Identify which cell holds the provided text, then report its (X, Y) central coordinate. 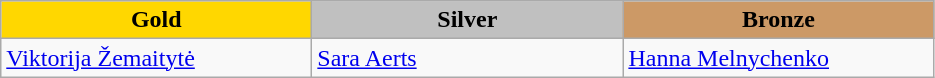
Silver (468, 20)
Gold (156, 20)
Viktorija Žemaitytė (156, 58)
Hanna Melnychenko (778, 58)
Bronze (778, 20)
Sara Aerts (468, 58)
